Determine the [x, y] coordinate at the center of the cell enclosing the given text.  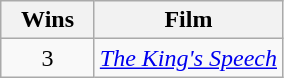
Film [188, 20]
The King's Speech [188, 58]
3 [48, 58]
Wins [48, 20]
